Capture the cell that displays the provided text and extract its (x, y) central coordinate. 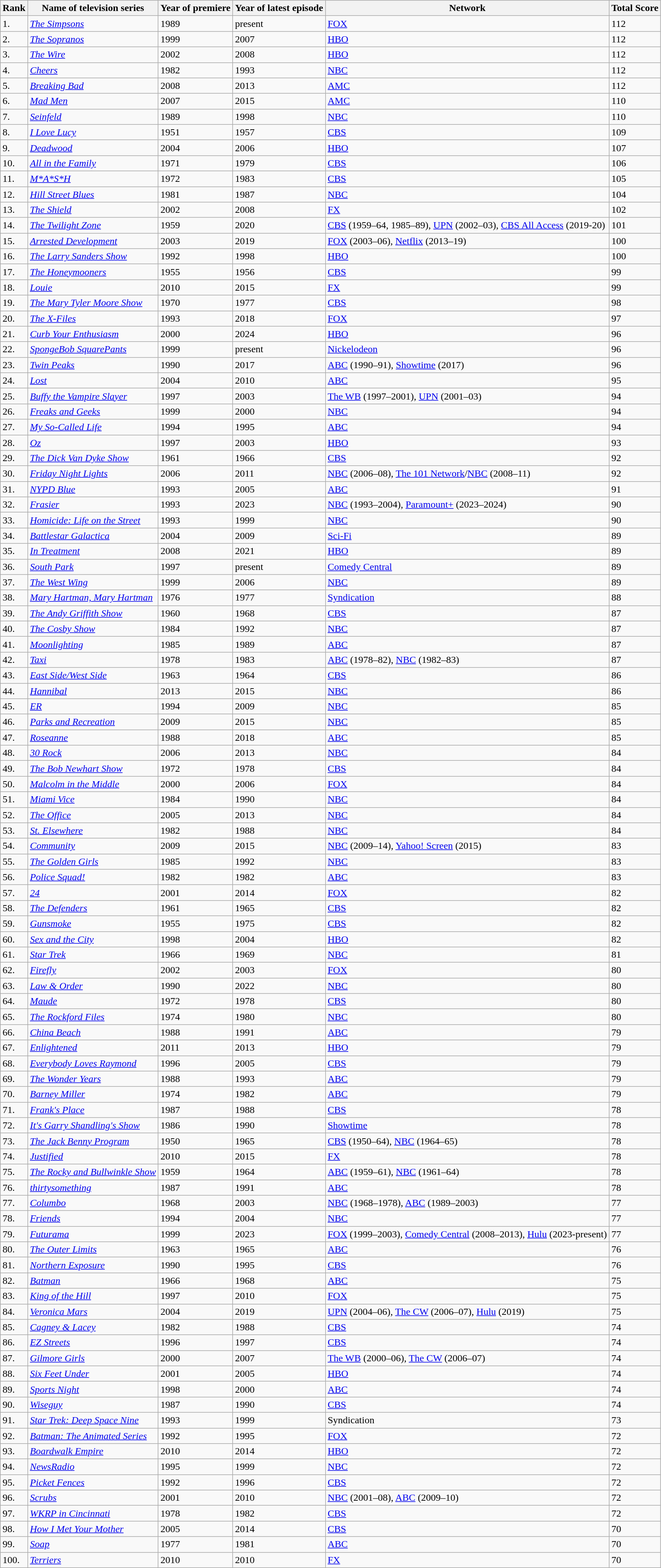
27. (14, 427)
2021 (279, 551)
thirtysomething (93, 1188)
18. (14, 287)
The Bob Newhart Show (93, 769)
44. (14, 691)
10. (14, 163)
47. (14, 738)
Gunsmoke (93, 923)
Seinfeld (93, 117)
Frasier (93, 505)
39. (14, 613)
35. (14, 551)
30. (14, 474)
FOX (1999–2003), Comedy Central (2008–2013), Hulu (2023-present) (467, 1234)
95. (14, 1482)
25. (14, 396)
99. (14, 1544)
98. (14, 1529)
34. (14, 536)
36. (14, 567)
1956 (279, 272)
80. (14, 1250)
24 (93, 892)
20. (14, 318)
Deadwood (93, 148)
78. (14, 1219)
77. (14, 1203)
Wiseguy (93, 1405)
Mary Hartman, Mary Hartman (93, 598)
In Treatment (93, 551)
90. (14, 1405)
4. (14, 70)
ER (93, 707)
The Larry Sanders Show (93, 256)
15. (14, 241)
101 (635, 225)
95 (635, 380)
South Park (93, 567)
61. (14, 955)
42. (14, 660)
48. (14, 753)
97 (635, 318)
60. (14, 939)
65. (14, 1017)
8. (14, 132)
NBC (1968–1978), ABC (1989–2003) (467, 1203)
Batman: The Animated Series (93, 1435)
NBC (2001–08), ABC (2009–10) (467, 1498)
19. (14, 303)
SpongeBob SquarePants (93, 349)
Gilmore Girls (93, 1358)
The West Wing (93, 582)
Sports Night (93, 1389)
Total Score (635, 8)
31. (14, 489)
The Office (93, 815)
24. (14, 380)
Friends (93, 1219)
67. (14, 1048)
Soap (93, 1544)
Star Trek (93, 955)
30 Rock (93, 753)
Sex and the City (93, 939)
FOX (2003–06), Netflix (2013–19) (467, 241)
China Beach (93, 1032)
46. (14, 722)
87. (14, 1358)
Futurama (93, 1234)
71. (14, 1110)
91 (635, 489)
33. (14, 520)
The WB (1997–2001), UPN (2001–03) (467, 396)
The Mary Tyler Moore Show (93, 303)
72. (14, 1125)
Scrubs (93, 1498)
84. (14, 1312)
East Side/West Side (93, 675)
22. (14, 349)
82. (14, 1281)
Nickelodeon (467, 349)
The Twilight Zone (93, 225)
2020 (279, 225)
1951 (196, 132)
9. (14, 148)
The Simpsons (93, 24)
1950 (196, 1141)
ABC (1959–61), NBC (1961–64) (467, 1172)
Veronica Mars (93, 1312)
Battlestar Galactica (93, 536)
The X-Files (93, 318)
Hannibal (93, 691)
74. (14, 1156)
Showtime (467, 1125)
58. (14, 908)
105 (635, 179)
NewsRadio (93, 1467)
57. (14, 892)
The Rocky and Bullwinkle Show (93, 1172)
The Sopranos (93, 39)
1976 (196, 598)
81 (635, 955)
ABC (1978–82), NBC (1982–83) (467, 660)
The Shield (93, 210)
93 (635, 442)
62. (14, 970)
53. (14, 830)
Northern Exposure (93, 1265)
41. (14, 644)
51. (14, 799)
Maude (93, 1001)
CBS (1959–64, 1985–89), UPN (2002–03), CBS All Access (2019-20) (467, 225)
The Cosby Show (93, 629)
89. (14, 1389)
21. (14, 334)
2024 (279, 334)
85. (14, 1327)
Year of latest episode (279, 8)
Mad Men (93, 101)
59. (14, 923)
Sci-Fi (467, 536)
CBS (1950–64), NBC (1964–65) (467, 1141)
1975 (279, 923)
86. (14, 1343)
12. (14, 194)
Frank's Place (93, 1110)
1960 (196, 613)
13. (14, 210)
Arrested Development (93, 241)
Community (93, 846)
2. (14, 39)
EZ Streets (93, 1343)
28. (14, 442)
Batman (93, 1281)
79. (14, 1234)
UPN (2004–06), The CW (2006–07), Hulu (2019) (467, 1312)
NBC (1993–2004), Paramount+ (2023–2024) (467, 505)
1980 (279, 1017)
It's Garry Shandling's Show (93, 1125)
The Dick Van Dyke Show (93, 458)
Cagney & Lacey (93, 1327)
88. (14, 1374)
56. (14, 877)
Boardwalk Empire (93, 1451)
Firefly (93, 970)
NYPD Blue (93, 489)
43. (14, 675)
54. (14, 846)
NBC (2009–14), Yahoo! Screen (2015) (467, 846)
Star Trek: Deep Space Nine (93, 1420)
The Honeymooners (93, 272)
1979 (279, 163)
83. (14, 1296)
97. (14, 1513)
Curb Your Enthusiasm (93, 334)
68. (14, 1063)
Malcolm in the Middle (93, 784)
26. (14, 411)
Six Feet Under (93, 1374)
2022 (279, 986)
Hill Street Blues (93, 194)
Columbo (93, 1203)
All in the Family (93, 163)
Oz (93, 442)
49. (14, 769)
102 (635, 210)
104 (635, 194)
73 (635, 1420)
King of the Hill (93, 1296)
98 (635, 303)
81. (14, 1265)
76. (14, 1188)
Buffy the Vampire Slayer (93, 396)
17. (14, 272)
Taxi (93, 660)
Name of television series (93, 8)
73. (14, 1141)
14. (14, 225)
The Wire (93, 55)
Year of premiere (196, 8)
107 (635, 148)
1970 (196, 303)
1986 (196, 1125)
Enlightened (93, 1048)
Friday Night Lights (93, 474)
ABC (1990–91), Showtime (2017) (467, 365)
45. (14, 707)
63. (14, 986)
91. (14, 1420)
The Andy Griffith Show (93, 613)
40. (14, 629)
The Jack Benny Program (93, 1141)
Freaks and Geeks (93, 411)
1971 (196, 163)
11. (14, 179)
52. (14, 815)
1969 (279, 955)
The Wonder Years (93, 1079)
66. (14, 1032)
7. (14, 117)
88 (635, 598)
109 (635, 132)
Roseanne (93, 738)
92. (14, 1435)
The WB (2000–06), The CW (2006–07) (467, 1358)
69. (14, 1079)
Picket Fences (93, 1482)
Miami Vice (93, 799)
1. (14, 24)
Rank (14, 8)
38. (14, 598)
96. (14, 1498)
Cheers (93, 70)
55. (14, 861)
My So-Called Life (93, 427)
Louie (93, 287)
16. (14, 256)
The Outer Limits (93, 1250)
Lost (93, 380)
How I Met Your Mother (93, 1529)
Breaking Bad (93, 86)
70. (14, 1094)
I Love Lucy (93, 132)
106 (635, 163)
29. (14, 458)
Moonlighting (93, 644)
St. Elsewhere (93, 830)
64. (14, 1001)
93. (14, 1451)
6. (14, 101)
NBC (2006–08), The 101 Network/NBC (2008–11) (467, 474)
WKRP in Cincinnati (93, 1513)
37. (14, 582)
23. (14, 365)
Justified (93, 1156)
Comedy Central (467, 567)
Twin Peaks (93, 365)
75. (14, 1172)
Police Squad! (93, 877)
32. (14, 505)
1957 (279, 132)
94. (14, 1467)
Everybody Loves Raymond (93, 1063)
The Defenders (93, 908)
100. (14, 1560)
50. (14, 784)
3. (14, 55)
The Golden Girls (93, 861)
Homicide: Life on the Street (93, 520)
Network (467, 8)
Law & Order (93, 986)
The Rockford Files (93, 1017)
Parks and Recreation (93, 722)
Barney Miller (93, 1094)
Terriers (93, 1560)
2017 (279, 365)
M*A*S*H (93, 179)
5. (14, 86)
